Pinpoint the cell where the given text exists, returning its [x, y] midpoint coordinate. 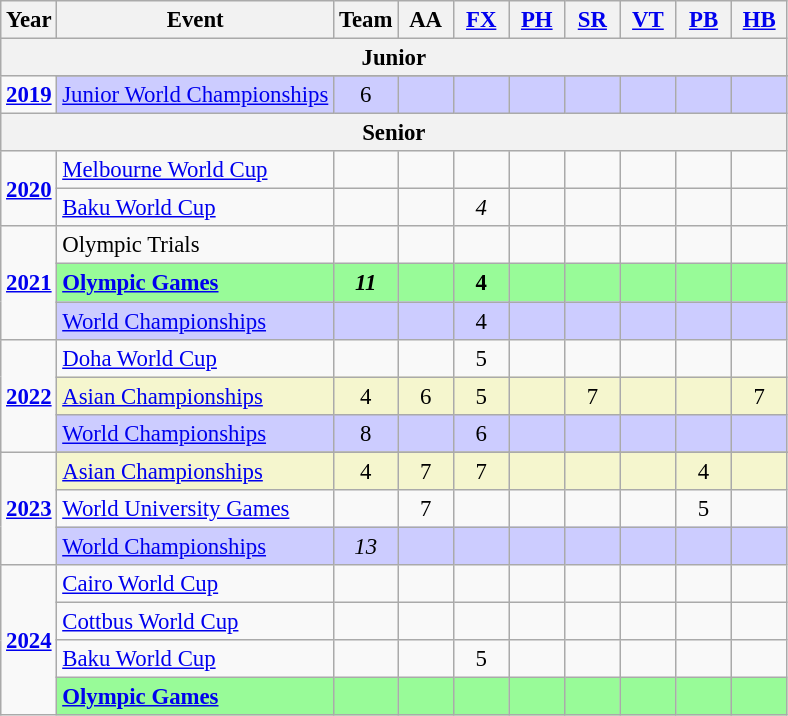
Junior [394, 58]
8 [366, 433]
Doha World Cup [196, 358]
HB [759, 20]
11 [366, 283]
AA [426, 20]
Olympic Trials [196, 245]
Cottbus World Cup [196, 621]
World University Games [196, 509]
2021 [29, 282]
Year [29, 20]
Junior World Championships [196, 95]
Team [366, 20]
VT [648, 20]
PB [704, 20]
2022 [29, 396]
Melbourne World Cup [196, 170]
Senior [394, 133]
PH [537, 20]
13 [366, 546]
2024 [29, 640]
2023 [29, 508]
Cairo World Cup [196, 584]
2020 [29, 188]
FX [481, 20]
Event [196, 20]
SR [593, 20]
2019 [29, 95]
